Return (X, Y) of the center of cell containing provided text 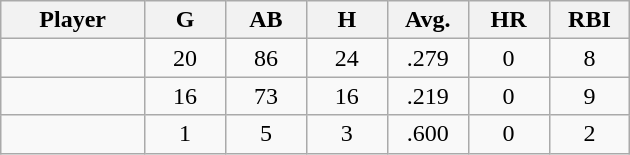
9 (590, 96)
HR (508, 20)
73 (266, 96)
.219 (428, 96)
20 (186, 58)
.279 (428, 58)
.600 (428, 134)
Avg. (428, 20)
RBI (590, 20)
G (186, 20)
Player (73, 20)
8 (590, 58)
2 (590, 134)
5 (266, 134)
3 (346, 134)
AB (266, 20)
H (346, 20)
24 (346, 58)
1 (186, 134)
86 (266, 58)
